Return the (x, y) coordinate for the center point of the cell that contains the specified text.  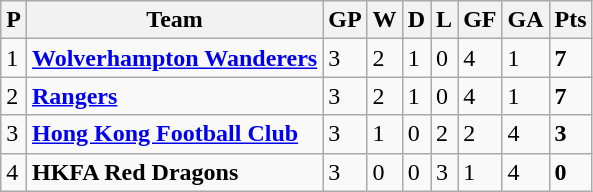
W (384, 20)
Wolverhampton Wanderers (174, 58)
HKFA Red Dragons (174, 172)
Pts (570, 20)
Rangers (174, 96)
GP (345, 20)
GF (480, 20)
D (416, 20)
L (444, 20)
P (14, 20)
Team (174, 20)
Hong Kong Football Club (174, 134)
GA (526, 20)
